Return [x, y] of the center of cell containing provided text 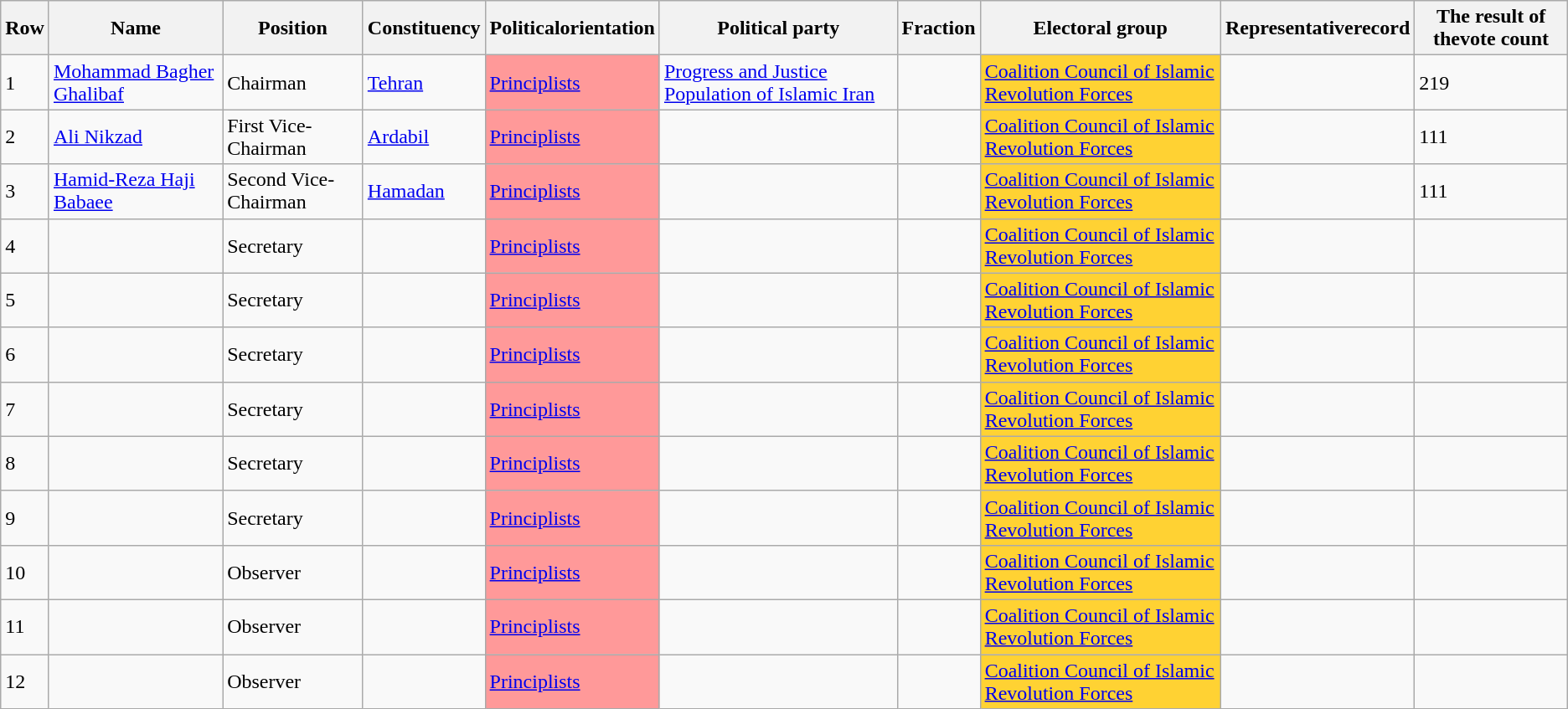
1 [25, 82]
5 [25, 300]
219 [1491, 82]
Hamadan [424, 191]
Political party [778, 28]
12 [25, 681]
Chairman [293, 82]
Name [136, 28]
10 [25, 573]
Mohammad Bagher Ghalibaf [136, 82]
2 [25, 137]
4 [25, 246]
9 [25, 517]
First Vice-Chairman [293, 137]
3 [25, 191]
Row [25, 28]
Progress and Justice Population of Islamic Iran [778, 82]
Ali Nikzad [136, 137]
Representativerecord [1317, 28]
11 [25, 626]
Tehran [424, 82]
6 [25, 355]
Second Vice-Chairman [293, 191]
Politicalorientation [572, 28]
Position [293, 28]
The result of thevote count [1491, 28]
Hamid-Reza Haji Babaee [136, 191]
7 [25, 408]
Electoral group [1101, 28]
Fraction [938, 28]
8 [25, 464]
Constituency [424, 28]
Ardabil [424, 137]
